Return the (X, Y) coordinate for the center point of the cell that contains the specified text.  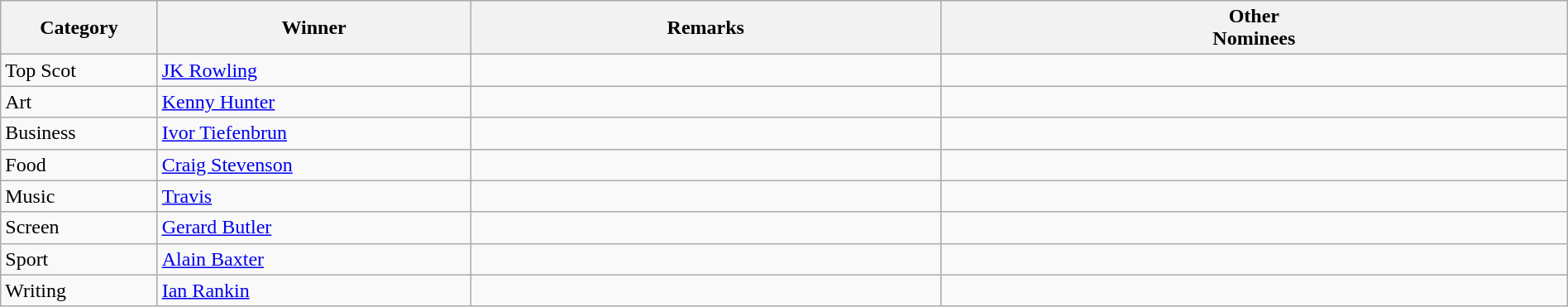
Food (79, 165)
Art (79, 102)
Alain Baxter (314, 259)
Remarks (705, 28)
Ian Rankin (314, 290)
Gerard Butler (314, 228)
Winner (314, 28)
Travis (314, 196)
Sport (79, 259)
Ivor Tiefenbrun (314, 133)
Writing (79, 290)
Business (79, 133)
Screen (79, 228)
OtherNominees (1254, 28)
Music (79, 196)
Top Scot (79, 70)
Craig Stevenson (314, 165)
Kenny Hunter (314, 102)
JK Rowling (314, 70)
Category (79, 28)
